Provide the [X, Y] coordinate of the cell's center where the given text is located.  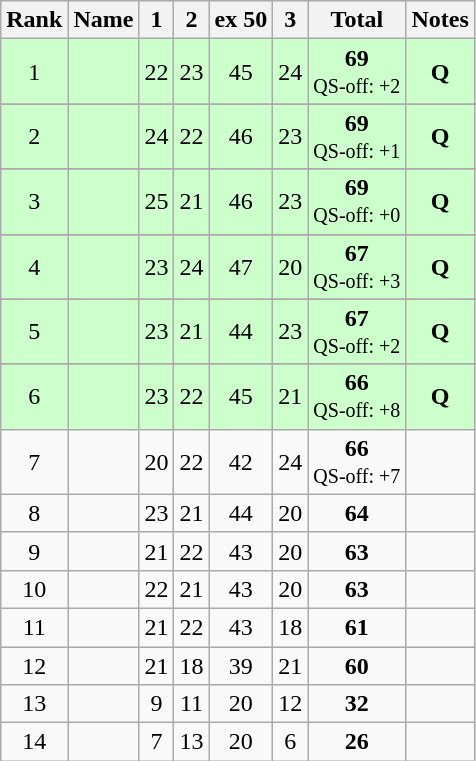
14 [34, 742]
32 [357, 704]
42 [241, 462]
Total [357, 20]
69QS-off: +1 [357, 136]
60 [357, 665]
67QS-off: +3 [357, 266]
25 [156, 202]
67QS-off: +2 [357, 332]
8 [34, 513]
ex 50 [241, 20]
26 [357, 742]
61 [357, 627]
39 [241, 665]
10 [34, 589]
Rank [34, 20]
69QS-off: +0 [357, 202]
66QS-off: +7 [357, 462]
Name [104, 20]
47 [241, 266]
66QS-off: +8 [357, 396]
64 [357, 513]
5 [34, 332]
Notes [440, 20]
4 [34, 266]
69QS-off: +2 [357, 72]
